Locate the cell with the specified text and output its (X, Y) center coordinate. 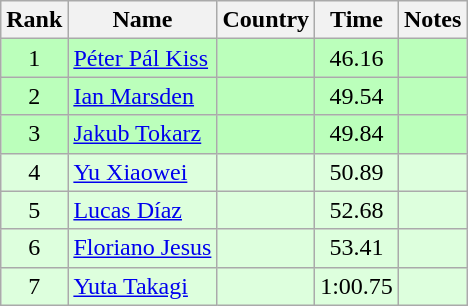
3 (34, 134)
Rank (34, 20)
Ian Marsden (142, 96)
Yuta Takagi (142, 286)
1 (34, 58)
Time (357, 20)
50.89 (357, 172)
46.16 (357, 58)
49.54 (357, 96)
Péter Pál Kiss (142, 58)
7 (34, 286)
52.68 (357, 210)
Country (266, 20)
Name (142, 20)
53.41 (357, 248)
1:00.75 (357, 286)
4 (34, 172)
Yu Xiaowei (142, 172)
Notes (432, 20)
Lucas Díaz (142, 210)
2 (34, 96)
Floriano Jesus (142, 248)
6 (34, 248)
49.84 (357, 134)
5 (34, 210)
Jakub Tokarz (142, 134)
